Capture the cell that displays the provided text and extract its (x, y) central coordinate. 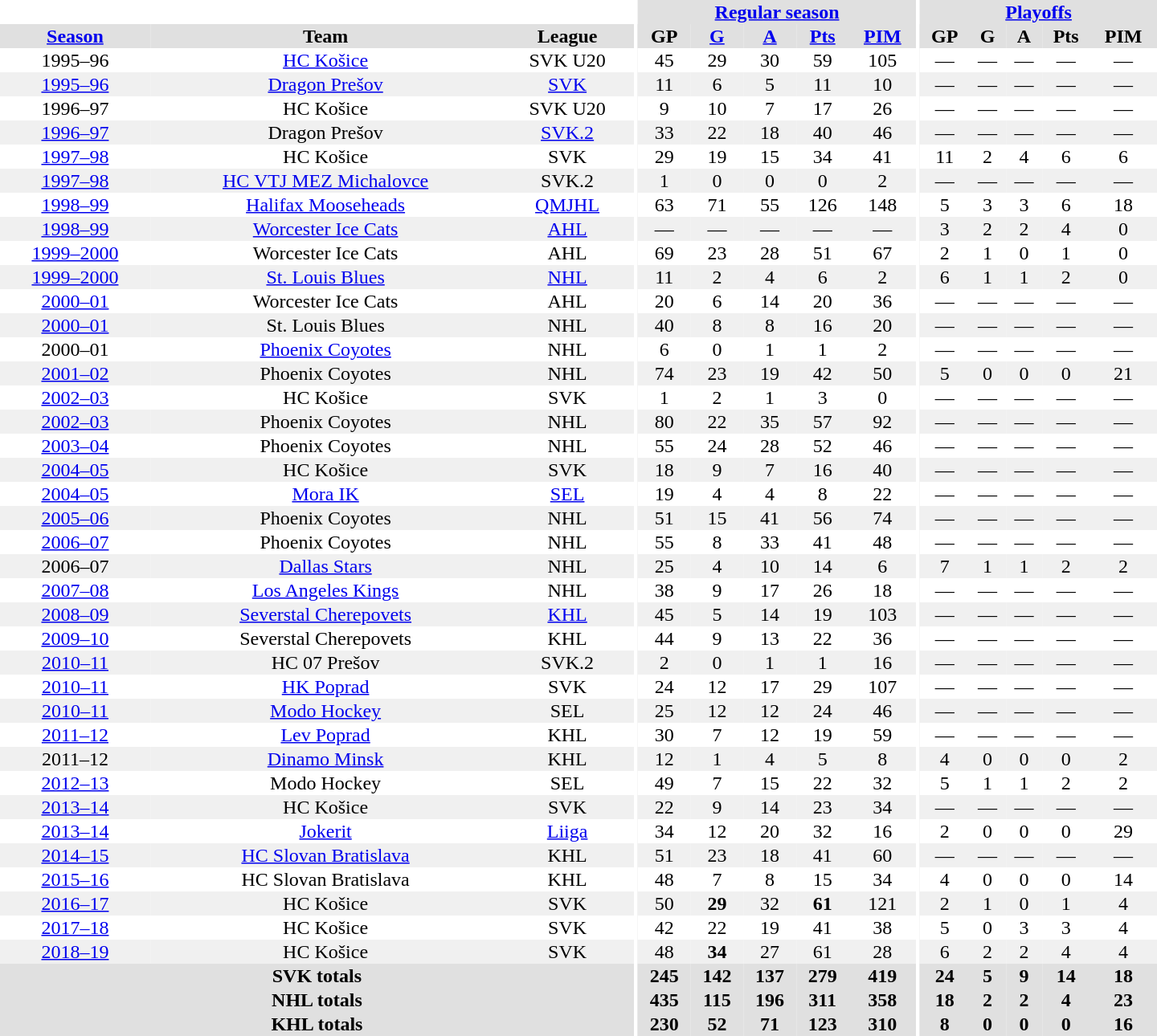
Team (325, 36)
60 (883, 855)
311 (823, 1000)
196 (770, 1000)
Regular season (777, 12)
230 (664, 1024)
2009–10 (76, 638)
SVK totals (317, 976)
358 (883, 1000)
Playoffs (1038, 12)
HC 07 Prešov (325, 663)
League (567, 36)
2017–18 (76, 928)
HK Poprad (325, 687)
KHL totals (317, 1024)
49 (664, 783)
121 (883, 903)
Halifax Mooseheads (325, 205)
69 (664, 253)
80 (664, 422)
279 (823, 976)
2015–16 (76, 879)
67 (883, 253)
2014–15 (76, 855)
Dallas Stars (325, 566)
2008–09 (76, 614)
148 (883, 205)
92 (883, 422)
419 (883, 976)
HC VTJ MEZ Michalovce (325, 181)
107 (883, 687)
142 (718, 976)
2005–06 (76, 518)
435 (664, 1000)
Los Angeles Kings (325, 590)
126 (823, 205)
245 (664, 976)
Lev Poprad (325, 735)
QMJHL (567, 205)
115 (718, 1000)
35 (770, 422)
NHL totals (317, 1000)
137 (770, 976)
105 (883, 60)
57 (823, 422)
2001–02 (76, 373)
2018–19 (76, 952)
Dinamo Minsk (325, 759)
123 (823, 1024)
103 (883, 614)
56 (823, 518)
310 (883, 1024)
Jokerit (325, 831)
13 (770, 638)
Liiga (567, 831)
2003–04 (76, 446)
2012–13 (76, 783)
2016–17 (76, 903)
2007–08 (76, 590)
44 (664, 638)
Season (76, 36)
21 (1123, 373)
Mora IK (325, 494)
63 (664, 205)
27 (770, 952)
